Return [x, y] of the center of cell containing provided text 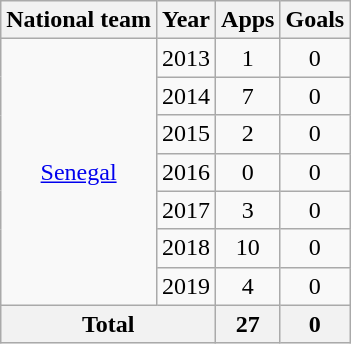
Year [186, 20]
3 [248, 210]
Senegal [79, 172]
Apps [248, 20]
National team [79, 20]
7 [248, 96]
2016 [186, 172]
27 [248, 324]
2 [248, 134]
2015 [186, 134]
Total [108, 324]
10 [248, 248]
2014 [186, 96]
4 [248, 286]
2017 [186, 210]
1 [248, 58]
2013 [186, 58]
2018 [186, 248]
2019 [186, 286]
Goals [315, 20]
